Provide the (x, y) coordinate of the cell's center where the given text is located.  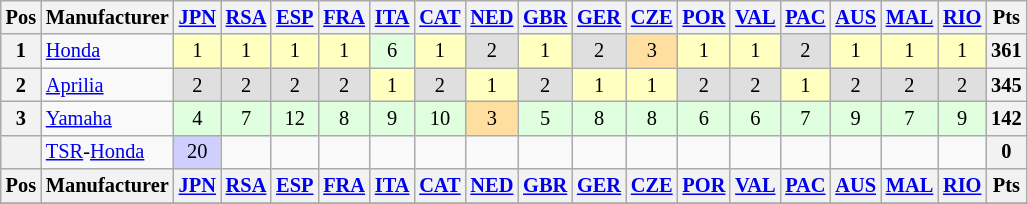
Honda (108, 51)
142 (1006, 118)
345 (1006, 85)
20 (198, 152)
Yamaha (108, 118)
TSR-Honda (108, 152)
5 (545, 118)
4 (198, 118)
Aprilia (108, 85)
361 (1006, 51)
0 (1006, 152)
12 (294, 118)
10 (440, 118)
